Find where the given text appears and provide that cell's center as [X, Y] coordinate. 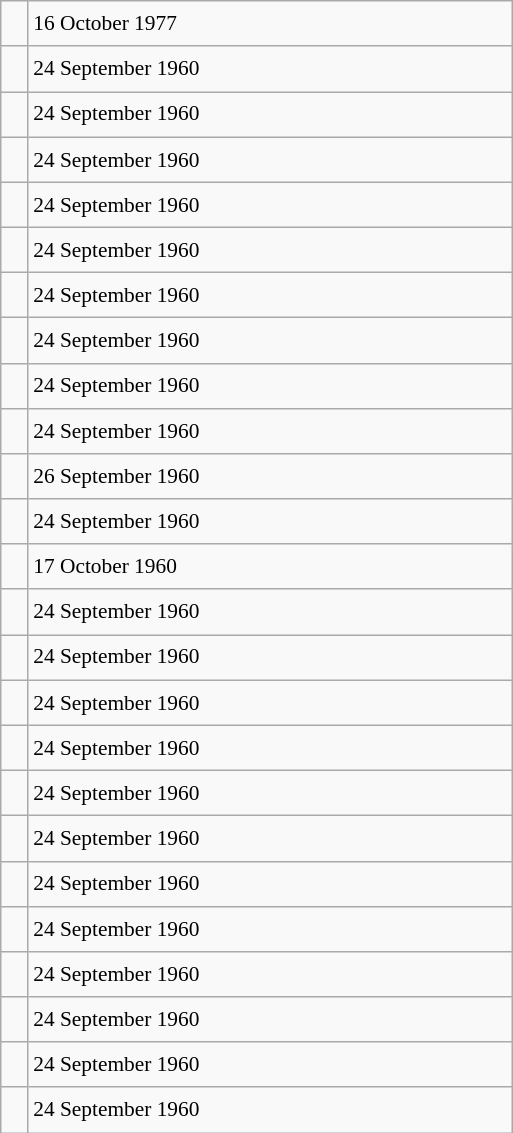
16 October 1977 [270, 24]
17 October 1960 [270, 566]
26 September 1960 [270, 476]
